Scan for the cell matching the given text and deliver its (X, Y) coordinate at center. 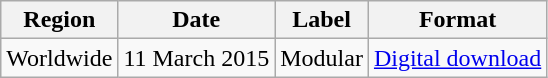
Worldwide (60, 58)
Label (322, 20)
Region (60, 20)
11 March 2015 (196, 58)
Format (457, 20)
Modular (322, 58)
Date (196, 20)
Digital download (457, 58)
